Scan for the cell matching the given text and deliver its [x, y] coordinate at center. 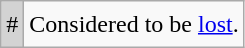
# [12, 24]
Considered to be lost. [134, 24]
